Capture the cell that displays the provided text and extract its (x, y) central coordinate. 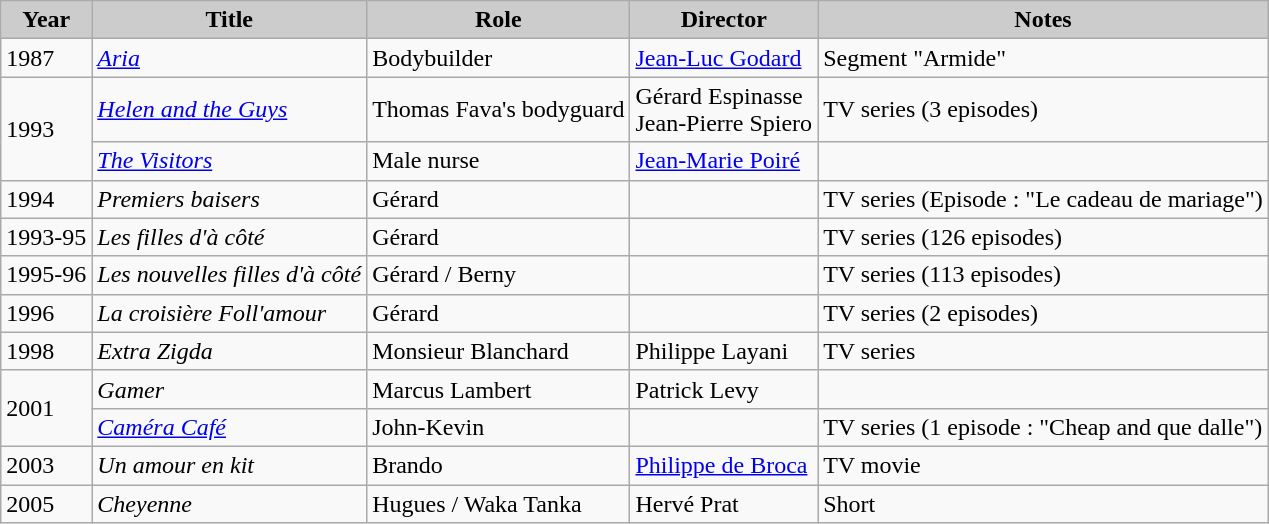
Jean-Marie Poiré (724, 161)
Gérard / Berny (498, 275)
2003 (46, 465)
Male nurse (498, 161)
Hervé Prat (724, 503)
Director (724, 20)
Title (230, 20)
1993-95 (46, 237)
1996 (46, 313)
TV movie (1044, 465)
Extra Zigda (230, 351)
Hugues / Waka Tanka (498, 503)
Philippe de Broca (724, 465)
1995-96 (46, 275)
Brando (498, 465)
TV series (113 episodes) (1044, 275)
The Visitors (230, 161)
Philippe Layani (724, 351)
Short (1044, 503)
John-Kevin (498, 427)
Cheyenne (230, 503)
Monsieur Blanchard (498, 351)
TV series (1 episode : "Cheap and que dalle") (1044, 427)
Segment "Armide" (1044, 58)
Year (46, 20)
2005 (46, 503)
1994 (46, 199)
Premiers baisers (230, 199)
Gérard Espinasse Jean-Pierre Spiero (724, 110)
Gamer (230, 389)
1993 (46, 128)
Notes (1044, 20)
2001 (46, 408)
Patrick Levy (724, 389)
TV series (Episode : "Le cadeau de mariage") (1044, 199)
Aria (230, 58)
Les nouvelles filles d'à côté (230, 275)
Jean-Luc Godard (724, 58)
Helen and the Guys (230, 110)
TV series (2 episodes) (1044, 313)
Role (498, 20)
La croisière Foll'amour (230, 313)
Les filles d'à côté (230, 237)
TV series (3 episodes) (1044, 110)
Caméra Café (230, 427)
Un amour en kit (230, 465)
1987 (46, 58)
TV series (126 episodes) (1044, 237)
1998 (46, 351)
Marcus Lambert (498, 389)
Thomas Fava's bodyguard (498, 110)
Bodybuilder (498, 58)
TV series (1044, 351)
